Locate the cell with the specified text and output its [X, Y] center coordinate. 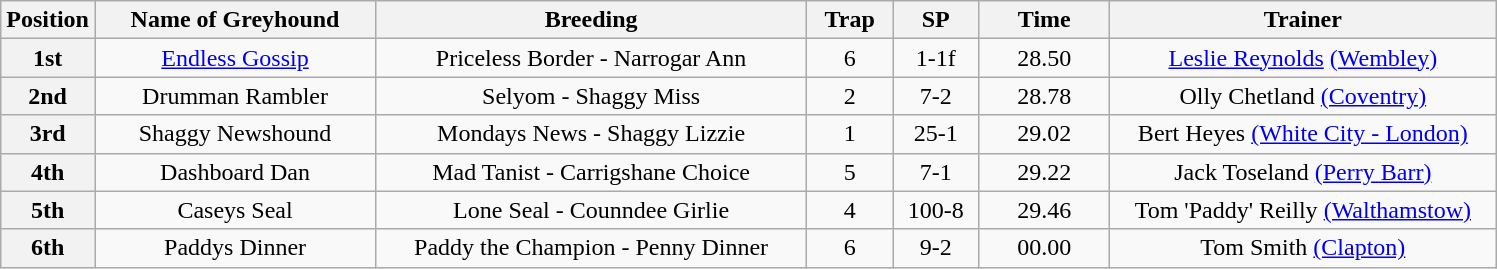
Olly Chetland (Coventry) [1303, 96]
Endless Gossip [234, 58]
Jack Toseland (Perry Barr) [1303, 172]
25-1 [936, 134]
7-1 [936, 172]
Tom Smith (Clapton) [1303, 248]
Mondays News - Shaggy Lizzie [592, 134]
Mad Tanist - Carrigshane Choice [592, 172]
1st [48, 58]
Time [1044, 20]
Paddys Dinner [234, 248]
2nd [48, 96]
Tom 'Paddy' Reilly (Walthamstow) [1303, 210]
1-1f [936, 58]
Trap [850, 20]
Shaggy Newshound [234, 134]
Breeding [592, 20]
Trainer [1303, 20]
29.02 [1044, 134]
00.00 [1044, 248]
Caseys Seal [234, 210]
100-8 [936, 210]
3rd [48, 134]
Drumman Rambler [234, 96]
Bert Heyes (White City - London) [1303, 134]
28.78 [1044, 96]
4th [48, 172]
9-2 [936, 248]
Position [48, 20]
1 [850, 134]
5th [48, 210]
2 [850, 96]
29.46 [1044, 210]
Name of Greyhound [234, 20]
Lone Seal - Counndee Girlie [592, 210]
5 [850, 172]
Priceless Border - Narrogar Ann [592, 58]
Dashboard Dan [234, 172]
6th [48, 248]
7-2 [936, 96]
Selyom - Shaggy Miss [592, 96]
Leslie Reynolds (Wembley) [1303, 58]
29.22 [1044, 172]
SP [936, 20]
28.50 [1044, 58]
Paddy the Champion - Penny Dinner [592, 248]
4 [850, 210]
